Output the [X, Y] coordinate of the center of the cell containing the given text.  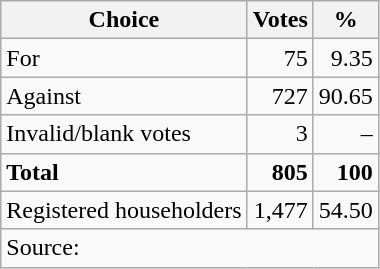
Choice [124, 20]
3 [280, 134]
For [124, 58]
Invalid/blank votes [124, 134]
Against [124, 96]
Votes [280, 20]
100 [346, 172]
– [346, 134]
Total [124, 172]
75 [280, 58]
Source: [190, 248]
1,477 [280, 210]
Registered householders [124, 210]
% [346, 20]
90.65 [346, 96]
54.50 [346, 210]
727 [280, 96]
9.35 [346, 58]
805 [280, 172]
